Locate the cell with the specified text and output its (x, y) center coordinate. 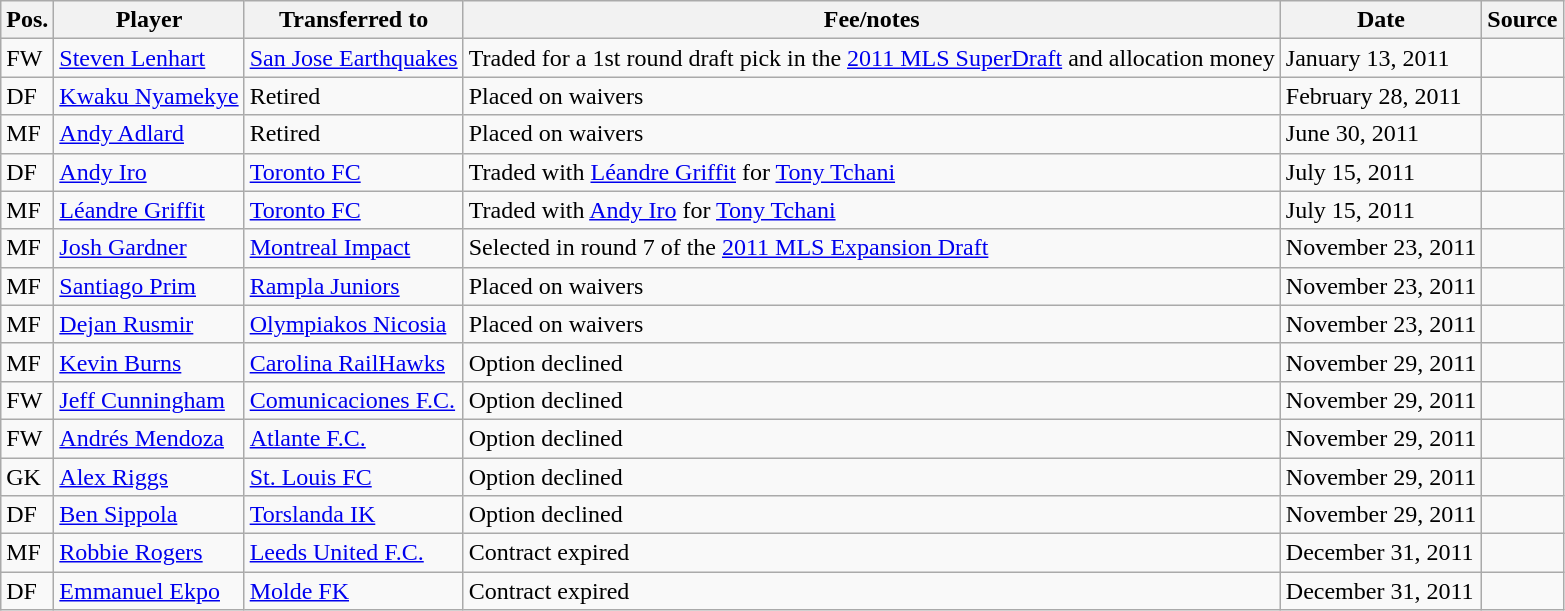
San Jose Earthquakes (354, 58)
Kevin Burns (149, 362)
Torslanda IK (354, 515)
Andy Adlard (149, 134)
St. Louis FC (354, 477)
Ben Sippola (149, 515)
Traded with Léandre Griffit for Tony Tchani (872, 172)
Traded for a 1st round draft pick in the 2011 MLS SuperDraft and allocation money (872, 58)
GK (28, 477)
Dejan Rusmir (149, 324)
Source (1522, 20)
June 30, 2011 (1380, 134)
Carolina RailHawks (354, 362)
February 28, 2011 (1380, 96)
Pos. (28, 20)
Andy Iro (149, 172)
Santiago Prim (149, 286)
Transferred to (354, 20)
Leeds United F.C. (354, 553)
Player (149, 20)
Comunicaciones F.C. (354, 400)
Atlante F.C. (354, 438)
Selected in round 7 of the 2011 MLS Expansion Draft (872, 248)
Emmanuel Ekpo (149, 591)
Josh Gardner (149, 248)
Montreal Impact (354, 248)
Andrés Mendoza (149, 438)
January 13, 2011 (1380, 58)
Léandre Griffit (149, 210)
Rampla Juniors (354, 286)
Traded with Andy Iro for Tony Tchani (872, 210)
Fee/notes (872, 20)
Date (1380, 20)
Robbie Rogers (149, 553)
Jeff Cunningham (149, 400)
Molde FK (354, 591)
Olympiakos Nicosia (354, 324)
Steven Lenhart (149, 58)
Alex Riggs (149, 477)
Kwaku Nyamekye (149, 96)
